Determine the (x, y) coordinate at the center of the cell enclosing the given text.  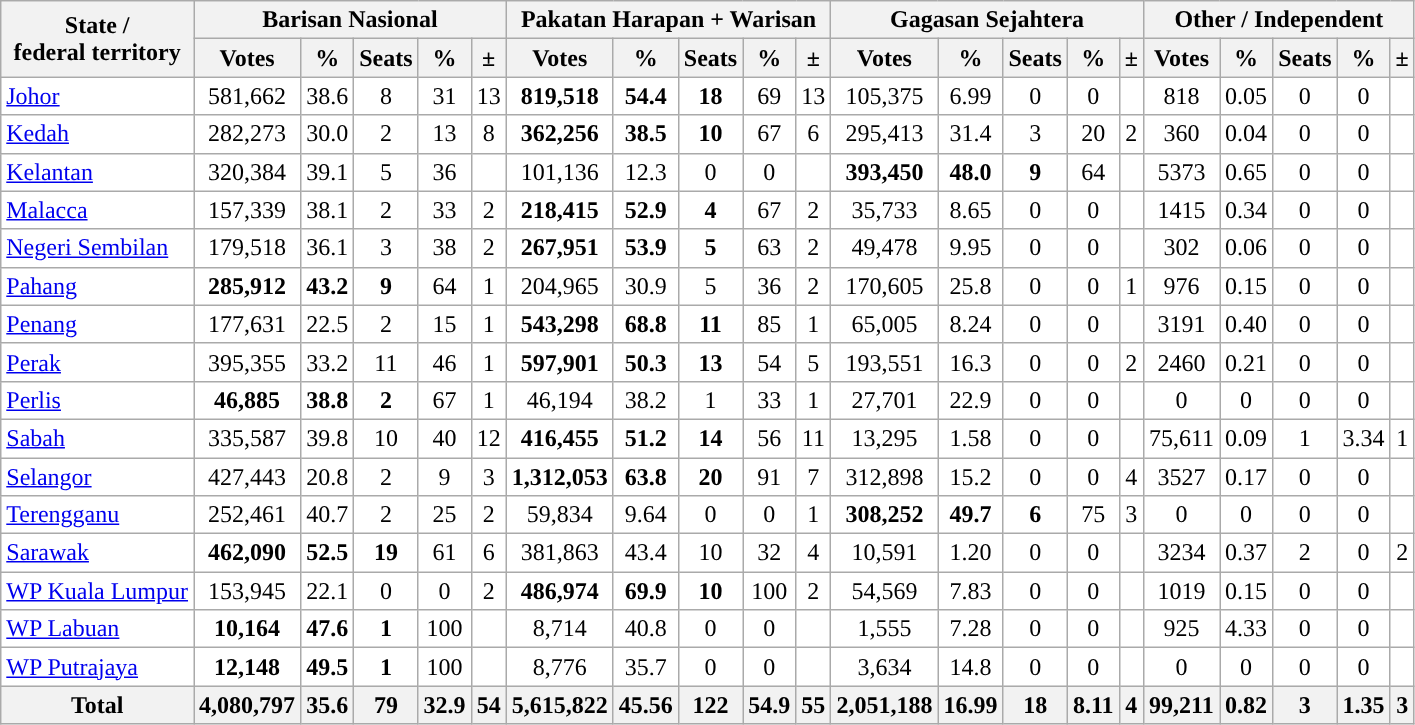
3,634 (884, 667)
7.83 (970, 591)
362,256 (560, 134)
7.28 (970, 629)
1415 (1181, 210)
5,615,822 (560, 705)
Terengganu (98, 515)
75 (1093, 515)
54,569 (884, 591)
153,945 (248, 591)
38.1 (328, 210)
1,555 (884, 629)
75,611 (1181, 438)
31 (444, 96)
Total (98, 705)
63.8 (646, 477)
122 (710, 705)
Johor (98, 96)
8,776 (560, 667)
0.65 (1246, 172)
5373 (1181, 172)
6.99 (970, 96)
157,339 (248, 210)
30.9 (646, 286)
35,733 (884, 210)
312,898 (884, 477)
55 (814, 705)
105,375 (884, 96)
282,273 (248, 134)
69.9 (646, 591)
302 (1181, 248)
193,551 (884, 362)
4.33 (1246, 629)
22.9 (970, 400)
16.99 (970, 705)
252,461 (248, 515)
179,518 (248, 248)
8,714 (560, 629)
46,885 (248, 400)
51.2 (646, 438)
1.58 (970, 438)
486,974 (560, 591)
15 (444, 324)
0.82 (1246, 705)
WP Kuala Lumpur (98, 591)
68.8 (646, 324)
267,951 (560, 248)
27,701 (884, 400)
925 (1181, 629)
16.3 (970, 362)
52.9 (646, 210)
65,005 (884, 324)
818 (1181, 96)
91 (770, 477)
Perak (98, 362)
2460 (1181, 362)
36.1 (328, 248)
597,901 (560, 362)
48.0 (970, 172)
56 (770, 438)
0.40 (1246, 324)
8.11 (1093, 705)
38.5 (646, 134)
9.95 (970, 248)
0.17 (1246, 477)
12,148 (248, 667)
32.9 (444, 705)
976 (1181, 286)
395,355 (248, 362)
12.3 (646, 172)
0.21 (1246, 362)
2,051,188 (884, 705)
3.34 (1364, 438)
Sarawak (98, 553)
9.64 (646, 515)
85 (770, 324)
Sabah (98, 438)
38.6 (328, 96)
Barisan Nasional (350, 20)
46,194 (560, 400)
218,415 (560, 210)
0.06 (1246, 248)
3234 (1181, 553)
53.9 (646, 248)
40.8 (646, 629)
38 (444, 248)
31.4 (970, 134)
285,912 (248, 286)
543,298 (560, 324)
8.24 (970, 324)
20.8 (328, 477)
32 (770, 553)
99,211 (1181, 705)
50.3 (646, 362)
33.2 (328, 362)
0.05 (1246, 96)
Perlis (98, 400)
Negeri Sembilan (98, 248)
320,384 (248, 172)
49.5 (328, 667)
Selangor (98, 477)
Other / Independent (1278, 20)
43.2 (328, 286)
204,965 (560, 286)
61 (444, 553)
393,450 (884, 172)
295,413 (884, 134)
1.35 (1364, 705)
1.20 (970, 553)
52.5 (328, 553)
462,090 (248, 553)
39.8 (328, 438)
25.8 (970, 286)
46 (444, 362)
Pahang (98, 286)
0.34 (1246, 210)
54.9 (770, 705)
22.1 (328, 591)
35.6 (328, 705)
1019 (1181, 591)
35.7 (646, 667)
40.7 (328, 515)
Gagasan Sejahtera (988, 20)
Penang (98, 324)
12 (488, 438)
45.56 (646, 705)
13,295 (884, 438)
177,631 (248, 324)
14.8 (970, 667)
30.0 (328, 134)
1,312,053 (560, 477)
101,136 (560, 172)
0.37 (1246, 553)
416,455 (560, 438)
43.4 (646, 553)
39.1 (328, 172)
15.2 (970, 477)
22.5 (328, 324)
49,478 (884, 248)
Kedah (98, 134)
40 (444, 438)
Pakatan Harapan + Warisan (668, 20)
State / federal territory (98, 39)
14 (710, 438)
0.04 (1246, 134)
8.65 (970, 210)
49.7 (970, 515)
10,591 (884, 553)
59,834 (560, 515)
427,443 (248, 477)
819,518 (560, 96)
38.8 (328, 400)
308,252 (884, 515)
Kelantan (98, 172)
25 (444, 515)
19 (386, 553)
381,863 (560, 553)
3527 (1181, 477)
3191 (1181, 324)
38.2 (646, 400)
0.09 (1246, 438)
335,587 (248, 438)
54.4 (646, 96)
63 (770, 248)
7 (814, 477)
WP Labuan (98, 629)
360 (1181, 134)
581,662 (248, 96)
69 (770, 96)
79 (386, 705)
47.6 (328, 629)
170,605 (884, 286)
4,080,797 (248, 705)
10,164 (248, 629)
Malacca (98, 210)
WP Putrajaya (98, 667)
